Provide the [X, Y] coordinate of the cell's center where the given text is located.  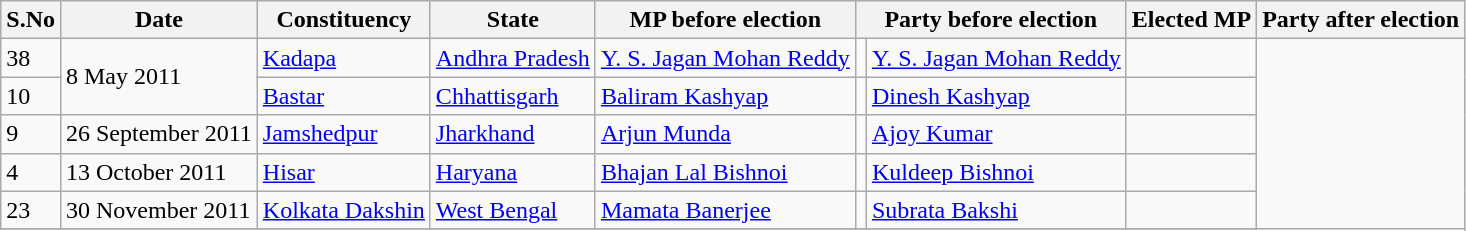
S.No [31, 20]
Arjun Munda [725, 134]
9 [31, 134]
Baliram Kashyap [725, 96]
23 [31, 210]
13 October 2011 [158, 172]
Kadapa [344, 58]
Ajoy Kumar [996, 134]
Party after election [1361, 20]
Chhattisgarh [512, 96]
Constituency [344, 20]
Mamata Banerjee [725, 210]
Jamshedpur [344, 134]
26 September 2011 [158, 134]
Kuldeep Bishnoi [996, 172]
Kolkata Dakshin [344, 210]
38 [31, 58]
State [512, 20]
Bhajan Lal Bishnoi [725, 172]
Party before election [990, 20]
West Bengal [512, 210]
Date [158, 20]
Hisar [344, 172]
Elected MP [1191, 20]
Dinesh Kashyap [996, 96]
Haryana [512, 172]
Jharkhand [512, 134]
MP before election [725, 20]
Subrata Bakshi [996, 210]
8 May 2011 [158, 77]
10 [31, 96]
Andhra Pradesh [512, 58]
30 November 2011 [158, 210]
4 [31, 172]
Bastar [344, 96]
